For the text-containing cell, return its midpoint in [x, y] coordinate format. 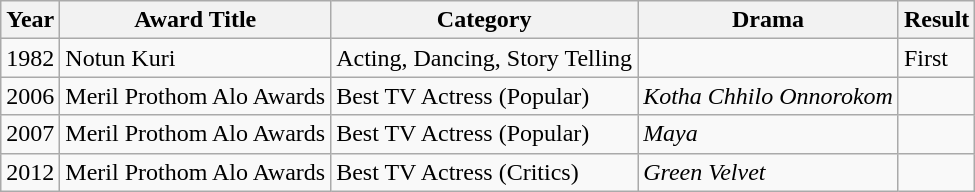
Result [936, 20]
Year [30, 20]
Award Title [196, 20]
Category [484, 20]
Acting, Dancing, Story Telling [484, 58]
Best TV Actress (Critics) [484, 172]
Drama [768, 20]
First [936, 58]
Maya [768, 134]
Notun Kuri [196, 58]
2012 [30, 172]
Green Velvet [768, 172]
2006 [30, 96]
2007 [30, 134]
Kotha Chhilo Onnorokom [768, 96]
1982 [30, 58]
